Identify which cell holds the provided text, then report its (X, Y) central coordinate. 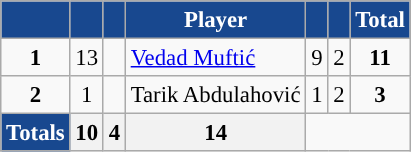
Tarik Abdulahović (215, 95)
10 (86, 133)
9 (317, 58)
Vedad Muftić (215, 58)
14 (215, 133)
Total (380, 20)
4 (114, 133)
3 (380, 95)
11 (380, 58)
13 (86, 58)
Player (215, 20)
Totals (36, 133)
